Return the (X, Y) coordinate for the center point of the cell that contains the specified text.  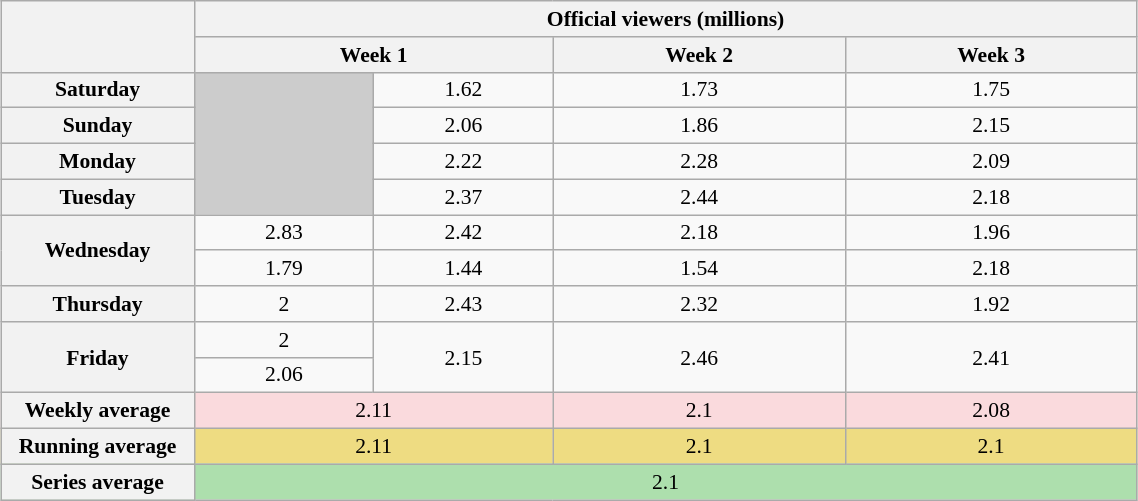
2.37 (464, 197)
1.62 (464, 90)
2.44 (699, 197)
2.42 (464, 233)
Week 3 (991, 55)
2.32 (699, 304)
Official viewers (millions) (666, 19)
2.46 (699, 358)
1.75 (991, 90)
2.22 (464, 162)
2.09 (991, 162)
2.41 (991, 358)
2.28 (699, 162)
2.08 (991, 411)
Sunday (98, 126)
1.86 (699, 126)
Monday (98, 162)
Tuesday (98, 197)
2.43 (464, 304)
1.73 (699, 90)
Thursday (98, 304)
Wednesday (98, 250)
1.92 (991, 304)
Friday (98, 358)
Running average (98, 447)
1.96 (991, 233)
Series average (98, 482)
Saturday (98, 90)
1.79 (284, 269)
Week 2 (699, 55)
1.54 (699, 269)
2.83 (284, 233)
Week 1 (374, 55)
1.44 (464, 269)
Weekly average (98, 411)
